Detect which cell encompasses the target text, then output its (X, Y) center coordinate. 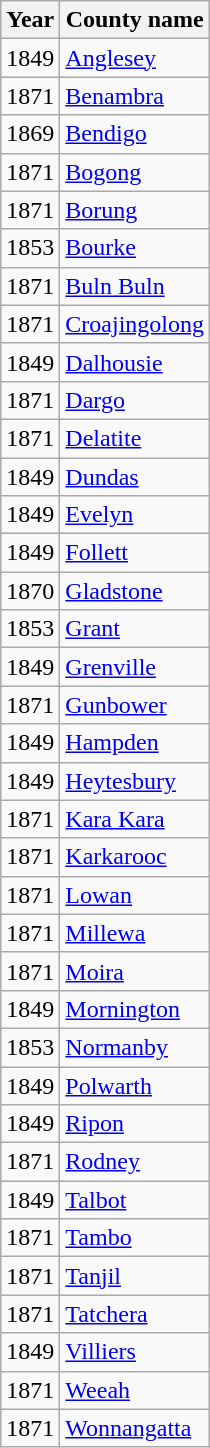
Weeah (135, 1390)
Millewa (135, 933)
Grenville (135, 667)
Gladstone (135, 591)
Bendigo (135, 134)
Mornington (135, 1009)
Dundas (135, 477)
Heytesbury (135, 781)
Tanjil (135, 1276)
Polwarth (135, 1085)
Kara Kara (135, 819)
Evelyn (135, 515)
Tambo (135, 1238)
Wonnangatta (135, 1428)
Follett (135, 553)
Year (30, 20)
Bogong (135, 172)
Lowan (135, 895)
Grant (135, 629)
County name (135, 20)
Buln Buln (135, 286)
Tatchera (135, 1314)
Borung (135, 210)
Talbot (135, 1200)
Gunbower (135, 705)
1869 (30, 134)
Normanby (135, 1047)
1870 (30, 591)
Dargo (135, 400)
Karkarooc (135, 857)
Bourke (135, 248)
Villiers (135, 1352)
Anglesey (135, 58)
Benambra (135, 96)
Hampden (135, 743)
Delatite (135, 438)
Dalhousie (135, 362)
Rodney (135, 1162)
Ripon (135, 1124)
Moira (135, 971)
Croajingolong (135, 324)
